Pinpoint the cell where the given text exists, returning its [X, Y] midpoint coordinate. 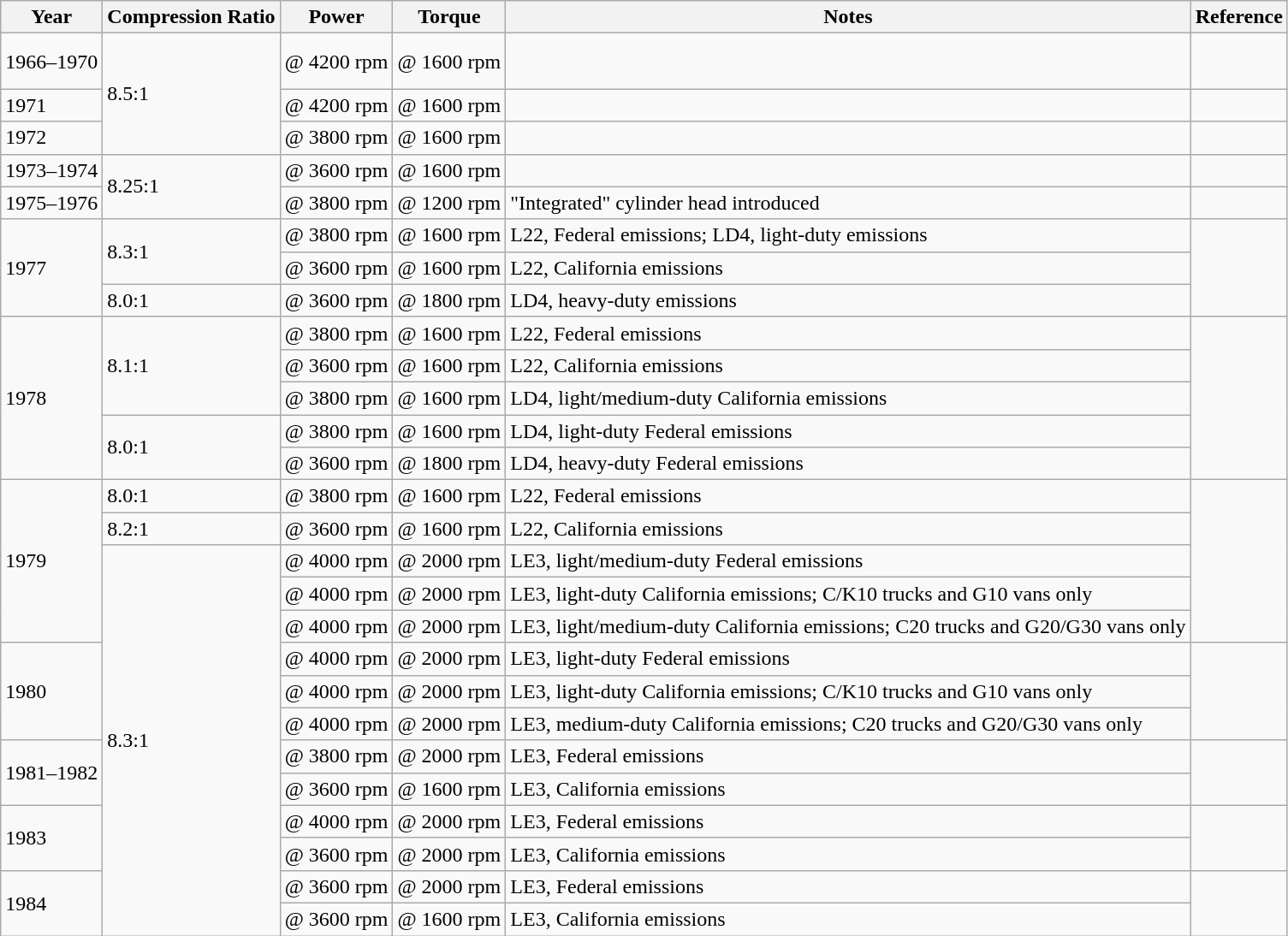
8.1:1 [192, 365]
8.5:1 [192, 94]
LD4, light-duty Federal emissions [848, 430]
Compression Ratio [192, 17]
LD4, heavy-duty Federal emissions [848, 464]
Reference [1239, 17]
8.2:1 [192, 529]
LE3, light/medium-duty California emissions; C20 trucks and G20/G30 vans only [848, 626]
@ 1200 rpm [449, 203]
1978 [51, 398]
"Integrated" cylinder head introduced [848, 203]
1979 [51, 561]
1971 [51, 105]
LE3, light/medium-duty Federal emissions [848, 561]
Power [336, 17]
Torque [449, 17]
Year [51, 17]
1975–1976 [51, 203]
1973–1974 [51, 170]
1981–1982 [51, 773]
LE3, medium-duty California emissions; C20 trucks and G20/G30 vans only [848, 724]
1980 [51, 691]
1972 [51, 138]
L22, Federal emissions; LD4, light-duty emissions [848, 235]
LD4, heavy-duty emissions [848, 300]
8.25:1 [192, 187]
LE3, light-duty Federal emissions [848, 659]
LD4, light/medium-duty California emissions [848, 398]
1977 [51, 268]
1983 [51, 838]
Notes [848, 17]
1984 [51, 903]
1966–1970 [51, 62]
